Scan for the cell matching the given text and deliver its (X, Y) coordinate at center. 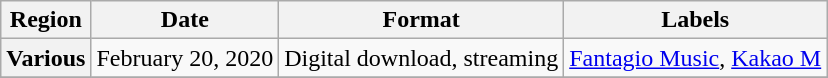
Date (185, 20)
Format (422, 20)
Various (46, 58)
Fantagio Music, Kakao M (696, 58)
Digital download, streaming (422, 58)
February 20, 2020 (185, 58)
Region (46, 20)
Labels (696, 20)
